Capture the cell that displays the provided text and extract its (x, y) central coordinate. 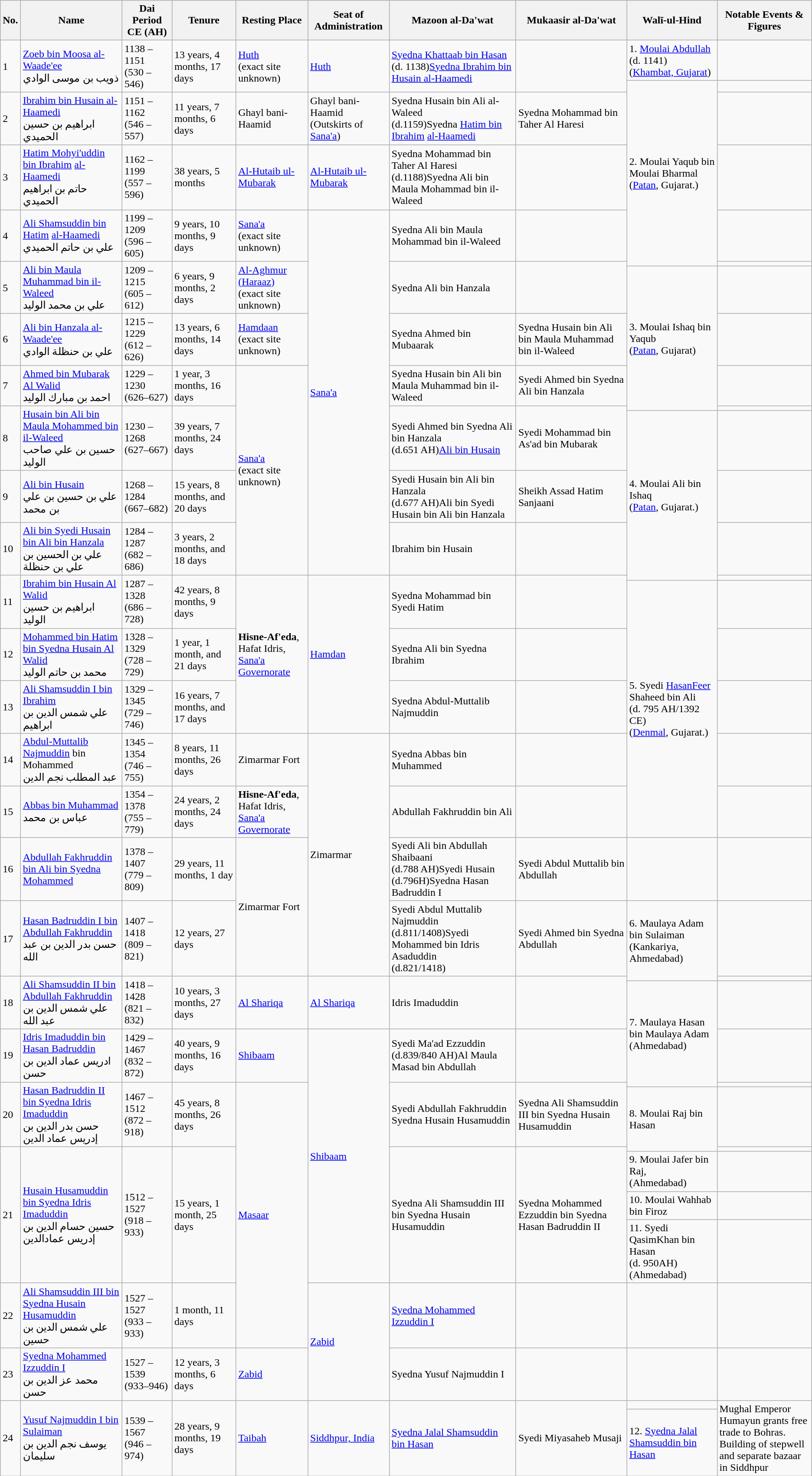
9 (10, 496)
10 years, 3 months, 27 days (204, 1003)
8. Moulai Raj bin Hasan (672, 1119)
Syedi Abdul Muttalib bin Abdullah (571, 869)
Ali Shamsuddin I bin Ibrahimعلي شمس الدين بن ابراهيم (71, 707)
40 years, 9 months, 16 days (204, 1055)
Ali bin Hanzala al-Waade'eeعلي بن حنظلة الوادي (71, 339)
1 month, 11 days (204, 1315)
Ghayl bani-Haamid (272, 118)
1512 –1527(918 – 933) (147, 1215)
4 (10, 235)
Syedna Ali bin Hanzala (452, 287)
Ali Shamsuddin bin Hatim al-Haamediعلي بن حاتم الحميدي (71, 235)
1162 –1199(557 – 596) (147, 177)
13 years, 6 months, 14 days (204, 339)
Syedi Mohammad bin As'ad bin Mubarak (571, 438)
1287 –1328(686 –728) (147, 602)
Syedna Abdul-Muttalib Najmuddin (452, 707)
Mukaasir al-Da'wat (571, 20)
Syedi Ma'ad Ezzuddin(d.839/840 AH)Al Maula Masad bin Abdullah (452, 1055)
Syedna Mohammad bin Taher Al Haresi (571, 118)
Ali Shamsuddin II bin Abdullah Fakhruddinعلي شمس الدين بن عبد الله (71, 1003)
3. Moulai Ishaq bin Yaqub(Patan, Gujarat) (672, 339)
1378 –1407(779 – 809) (147, 869)
10. Moulai Wahhab bin Firoz (672, 1206)
8 years, 11 months, 26 days (204, 759)
39 years, 7 months, 24 days (204, 438)
Abdul-Muttalib Najmuddin bin Mohammedعبد المطلب نجم الدين (71, 759)
10 (10, 549)
1418 –1428(821 – 832) (147, 1003)
11. Syedi QasimKhan bin Hasan(d. 950AH)(Ahmedabad) (672, 1251)
3 (10, 177)
9. Moulai Jafer bin Raj,(Ahmedabad) (672, 1171)
Syedna Abbas bin Muhammed (452, 759)
1354 –1378(755 – 779) (147, 812)
Syedi Abdullah FakhruddinSyedna Husain Husamuddin (452, 1114)
Ahmed bin Mubarak Al Walidاحمد بن مبارك الوليد (71, 386)
1527 –1539(933–946) (147, 1374)
Syedna Jalal Shamsuddin bin Hasan (452, 1438)
Ibrahim bin Husain (452, 549)
Sana'a (349, 392)
Al-Aghmur (Haraaz)(exact site unknown) (272, 287)
Abdullah Fakhruddin bin Ali (452, 812)
12 (10, 654)
1 year, 1 month, and 21 days (204, 654)
1329 –1345(729 – 746) (147, 707)
Seat of Administration (349, 20)
Tenure (204, 20)
7. Maulaya Hasan bin Maulaya Adam(Ahmedabad) (672, 1034)
13 years, 4 months, 17 days (204, 66)
2 (10, 118)
7 (10, 386)
Ghayl bani-Haamid(Outskirts of Sana'a) (349, 118)
Syedna Mohammad bin Syedi Hatim (452, 602)
1215 – 1229(612 – 626) (147, 339)
5. Syedi HasanFeer Shaheed bin Ali(d. 795 AH/1392 CE)(Denmal, Gujarat.) (672, 708)
45 years, 8 months, 26 days (204, 1114)
1229 –1230(626–627) (147, 386)
Syedna Mohammed Izzuddin Iمحمد عز الدين بن حسن (71, 1374)
Idris Imaduddin (452, 1003)
15 (10, 812)
Syedi Ahmed bin Syedna Abdullah (571, 938)
1345 –1354(746 – 755) (147, 759)
Idris Imaduddin bin Hasan Badruddinادريس عماد الدين بن حسن (71, 1055)
Notable Events & Figures (764, 20)
Hatim Mohyi'uddin bin Ibrahim al-Haamediحاتم بن ابراهيم الحميدي (71, 177)
Syedna Husain bin Ali al-Waleed(d.1159)Syedna Hatim bin Ibrahim al-Haamedi (452, 118)
11 (10, 602)
Resting Place (272, 20)
No. (10, 20)
Ibrahim bin Husain al-Haamediابراهيم بن حسين الحميدي (71, 118)
38 years, 5 months (204, 177)
Syedna Ali bin Maula Mohammad bin il-Waleed (452, 235)
16 (10, 869)
18 (10, 1003)
24 (10, 1438)
Syedna Khattaab bin Hasan(d. 1138)Syedna Ibrahim bin Husain al-Haamedi (452, 66)
13 (10, 707)
23 (10, 1374)
12 years, 3 months, 6 days (204, 1374)
29 years, 11 months, 1 day (204, 869)
Mohammed bin Hatim bin Syedna Husain Al Walidمحمد بن حاتم الوليد (71, 654)
Syedi Ahmed bin Syedna Ali bin Hanzala(d.651 AH)Ali bin Husain (452, 438)
1429 –1467(832 – 872) (147, 1055)
6. Maulaya Adam bin Sulaiman(Kankariya, Ahmedabad) (672, 941)
Syedna Mohammed Ezzuddin bin Syedna Hasan Badruddin II (571, 1215)
15 years, 1 month, 25 days (204, 1215)
Syedi Husain bin Ali bin Hanzala(d.677 AH)Ali bin Syedi Husain bin Ali bin Hanzala (452, 496)
Zimarmar (349, 855)
Huth (349, 66)
Abdullah Fakhruddin bin Ali bin Syedna Mohammed (71, 869)
Syedna Ali bin Syedna Ibrahim (452, 654)
Husain Husamuddin bin Syedna Idris Imaduddinحسين حسام الدين بن إدريس عمادالدين (71, 1215)
12 years, 27 days (204, 938)
9 years, 10 months, 9 days (204, 235)
22 (10, 1315)
1209 –1215(605 – 612) (147, 287)
1230 –1268(627–667) (147, 438)
5 (10, 287)
Syedna Mohammad bin Taher Al Haresi(d.1188)Syedna Ali bin Maula Mohammad bin il-Waleed (452, 177)
3 years, 2 months, and 18 days (204, 549)
6 (10, 339)
Siddhpur, India (349, 1438)
19 (10, 1055)
Taibah (272, 1438)
17 (10, 938)
Hasan Badruddin II bin Syedna Idris Imaduddinحسن بدر الدين بن إدريس عماد الدين (71, 1114)
Ali bin Husainعلي بن حسين بن علي بن محمد (71, 496)
Husain bin Ali bin Maula Mohammed bin il-Waleedحسين بن علي صاحب الوليد (71, 438)
4. Moulai Ali bin Ishaq(Patan, Gujarat.) (672, 495)
2. Moulai Yaqub bin Moulai Bharmal(Patan, Gujarat.) (672, 173)
Hamdan (349, 654)
Syedi Miyasaheb Musaji (571, 1438)
42 years, 8 months, 9 days (204, 602)
8 (10, 438)
Syedna Yusuf Najmuddin I (452, 1374)
Ali Shamsuddin III bin Syedna Husain Husamuddinعلي شمس الدين بن حسين (71, 1315)
Syedi Ahmed bin Syedna Ali bin Hanzala (571, 386)
1539 –1567(946 – 974) (147, 1438)
1151 –1162(546 – 557) (147, 118)
Abbas bin Muhammadعباس بن محمد (71, 812)
1 year, 3 months, 16 days (204, 386)
1 (10, 66)
1467 –1512(872 – 918) (147, 1114)
1199 –1209(596 – 605) (147, 235)
Huth(exact site unknown) (272, 66)
1. Moulai Abdullah(d. 1141)(Khambat, Gujarat) (672, 60)
11 years, 7 months, 6 days (204, 118)
Dai Period CE (AH) (147, 20)
12. Syedna Jalal Shamsuddin bin Hasan (672, 1442)
Ibrahim bin Husain Al Walidابراهيم بن حسين الوليد (71, 602)
15 years, 8 months, and 20 days (204, 496)
Syedi Abdul Muttalib Najmuddin(d.811/1408)Syedi Mohammed bin Idris Asaduddin(d.821/1418) (452, 938)
Name (71, 20)
Syedna Mohammed Izzuddin I (452, 1315)
Mughal Emperor Humayun grants free trade to Bohras.Building of stepwell and separate bazaar in Siddhpur (764, 1438)
Sheikh Assad Hatim Sanjaani (571, 496)
28 years, 9 months, 19 days (204, 1438)
Ali bin Syedi Husain bin Ali bin Hanzalaعلي بن الحسين بن علي بن حنظلة (71, 549)
Ali bin Maula Muhammad bin il-Waleedعلي بن محمد الوليد (71, 287)
Hamdaan(exact site unknown) (272, 339)
Zoeb bin Moosa al-Waade'eeذويب بن موسى الوادي (71, 66)
1268 –1284(667–682) (147, 496)
1328 –1329(728 – 729) (147, 654)
1407 –1418(809 – 821) (147, 938)
1284 –1287(682 – 686) (147, 549)
14 (10, 759)
Syedna Ahmed bin Mubaarak (452, 339)
1527 –1527(933 – 933) (147, 1315)
6 years, 9 months, 2 days (204, 287)
Yusuf Najmuddin I bin Sulaimanيوسف نجم الدين بن سليمان (71, 1438)
1138 –1151(530 – 546) (147, 66)
16 years, 7 months, and 17 days (204, 707)
Hasan Badruddin I bin Abdullah Fakhruddinحسن بدر الدين بن عبد الله (71, 938)
Masaar (272, 1215)
21 (10, 1215)
24 years, 2 months, 24 days (204, 812)
Walī-ul-Hind (672, 20)
Mazoon al-Da'wat (452, 20)
Syedi Ali bin Abdullah Shaibaani(d.788 AH)Syedi Husain(d.796H)Syedna Hasan Badruddin I (452, 869)
20 (10, 1114)
